Output the [X, Y] coordinate of the center of the cell containing the given text.  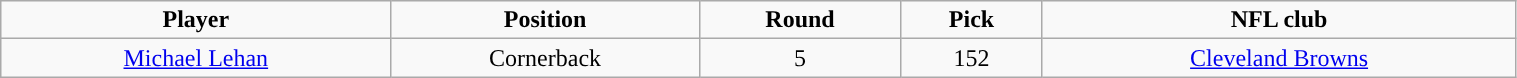
Michael Lehan [196, 58]
5 [800, 58]
Position [545, 20]
Round [800, 20]
Cornerback [545, 58]
Cleveland Browns [1279, 58]
NFL club [1279, 20]
Player [196, 20]
Pick [972, 20]
152 [972, 58]
